Search for the cell housing the specified text and yield its (x, y) center coordinate. 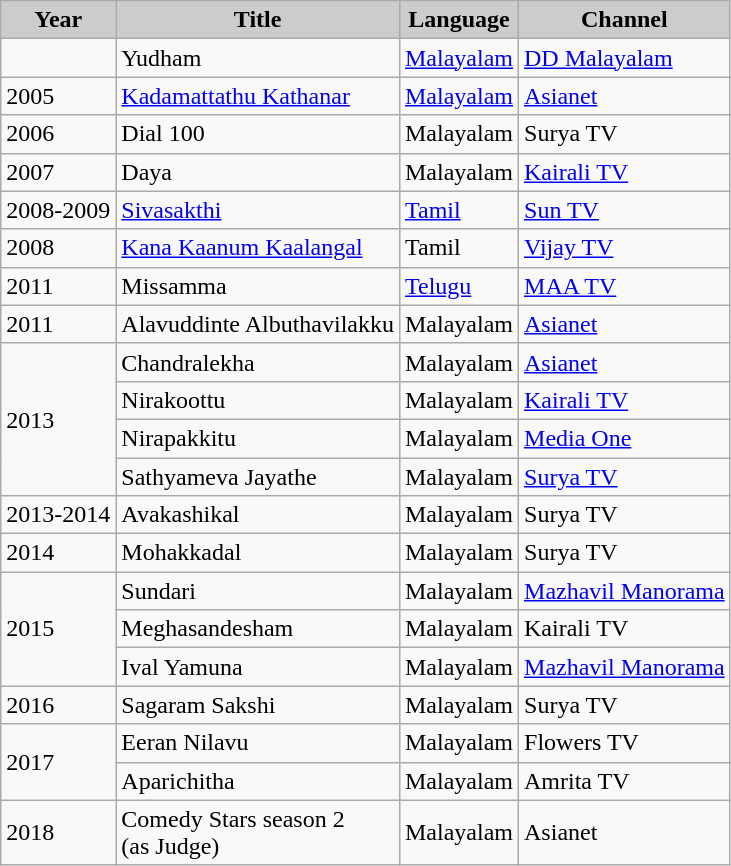
2017 (58, 762)
Sivasakthi (258, 210)
Aparichitha (258, 781)
Channel (625, 20)
2016 (58, 705)
Ival Yamuna (258, 667)
Yudham (258, 58)
Comedy Stars season 2 (as Judge) (258, 832)
2008-2009 (58, 210)
2006 (58, 134)
Dial 100 (258, 134)
Meghasandesham (258, 629)
2014 (58, 553)
Mohakkadal (258, 553)
Daya (258, 172)
Telugu (458, 286)
Media One (625, 438)
Title (258, 20)
2007 (58, 172)
Kana Kaanum Kaalangal (258, 248)
Sathyameva Jayathe (258, 477)
MAA TV (625, 286)
Language (458, 20)
Nirapakkitu (258, 438)
Year (58, 20)
Alavuddinte Albuthavilakku (258, 324)
Missamma (258, 286)
Amrita TV (625, 781)
2005 (58, 96)
Flowers TV (625, 743)
Sundari (258, 591)
Sun TV (625, 210)
Vijay TV (625, 248)
Chandralekha (258, 362)
Kadamattathu Kathanar (258, 96)
Eeran Nilavu (258, 743)
DD Malayalam (625, 58)
Sagaram Sakshi (258, 705)
2013-2014 (58, 515)
Avakashikal (258, 515)
2008 (58, 248)
Nirakoottu (258, 400)
2015 (58, 629)
2013 (58, 419)
2018 (58, 832)
